Return (X, Y) of the center of cell containing provided text 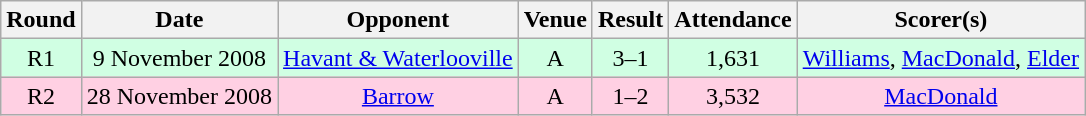
Havant & Waterlooville (398, 58)
R1 (41, 58)
Opponent (398, 20)
Attendance (733, 20)
Williams, MacDonald, Elder (940, 58)
9 November 2008 (179, 58)
R2 (41, 96)
1,631 (733, 58)
1–2 (630, 96)
3–1 (630, 58)
Scorer(s) (940, 20)
Venue (555, 20)
Result (630, 20)
MacDonald (940, 96)
28 November 2008 (179, 96)
Date (179, 20)
3,532 (733, 96)
Round (41, 20)
Barrow (398, 96)
